For the text-containing cell, return its midpoint in [x, y] coordinate format. 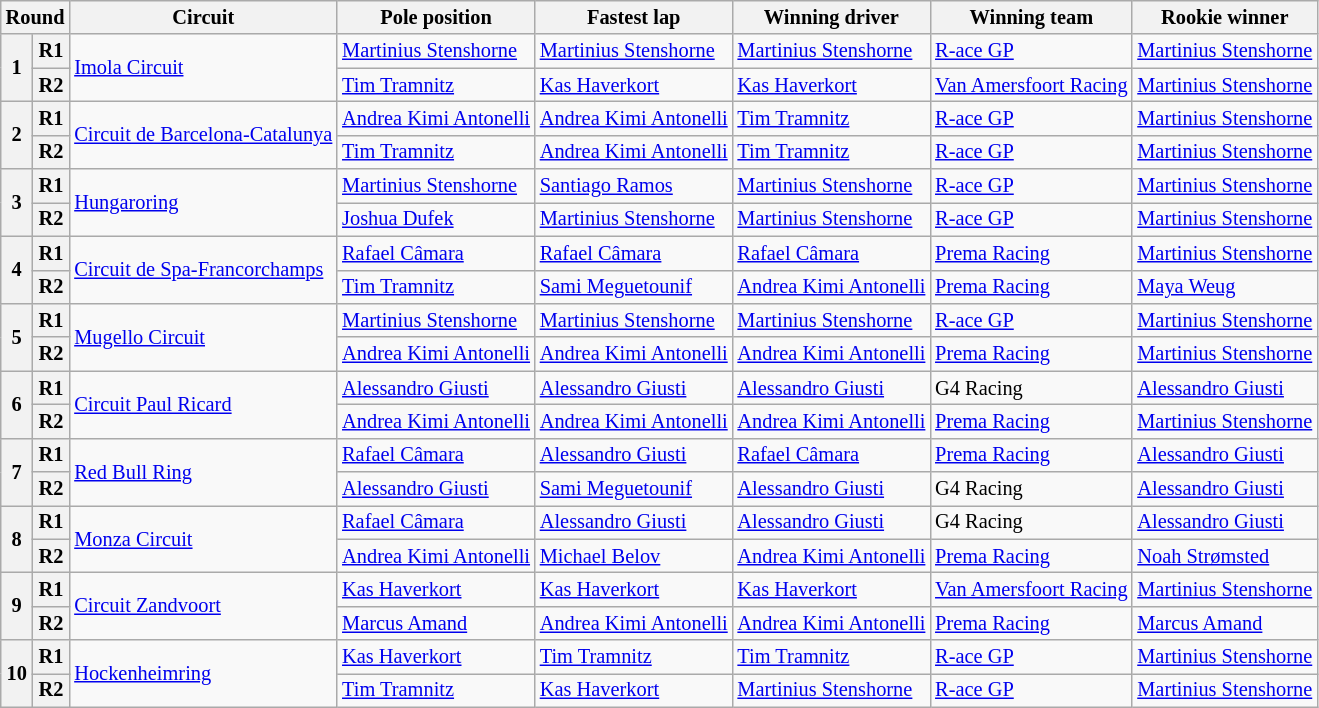
Monza Circuit [203, 538]
1 [17, 68]
Rookie winner [1224, 17]
Circuit de Barcelona-Catalunya [203, 134]
Red Bull Ring [203, 472]
6 [17, 404]
Santiago Ramos [634, 186]
Mugello Circuit [203, 336]
8 [17, 538]
Pole position [436, 17]
Hockenheimring [203, 674]
Hungaroring [203, 202]
Noah Strømsted [1224, 556]
9 [17, 606]
Circuit Paul Ricard [203, 404]
Imola Circuit [203, 68]
Fastest lap [634, 17]
Circuit Zandvoort [203, 606]
10 [17, 674]
Circuit [203, 17]
4 [17, 270]
Joshua Dufek [436, 219]
Maya Weug [1224, 287]
3 [17, 202]
2 [17, 134]
5 [17, 336]
Winning driver [832, 17]
Circuit de Spa-Francorchamps [203, 270]
Winning team [1031, 17]
7 [17, 472]
Round [36, 17]
Michael Belov [634, 556]
